From the cell containing the given text, extract its center point as [X, Y] coordinate. 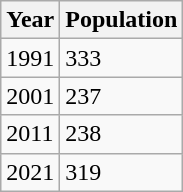
333 [122, 58]
1991 [30, 58]
2001 [30, 96]
Population [122, 20]
2011 [30, 134]
2021 [30, 172]
237 [122, 96]
319 [122, 172]
Year [30, 20]
238 [122, 134]
